Locate the cell with the specified text and output its (x, y) center coordinate. 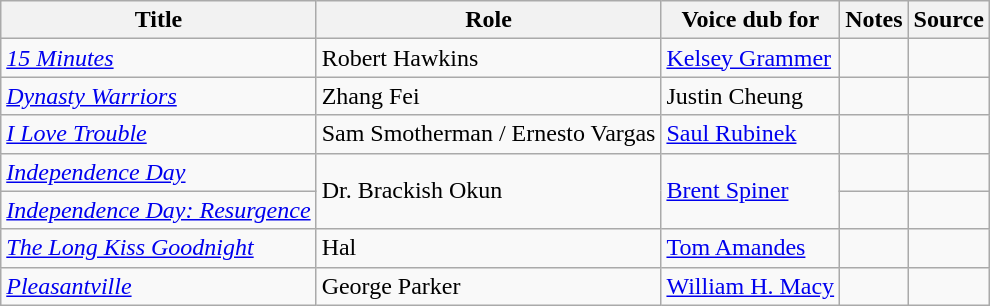
Saul Rubinek (750, 134)
Role (488, 20)
Tom Amandes (750, 248)
George Parker (488, 286)
Independence Day (158, 172)
Justin Cheung (750, 96)
Hal (488, 248)
Robert Hawkins (488, 58)
Notes (874, 20)
Zhang Fei (488, 96)
I Love Trouble (158, 134)
Independence Day: Resurgence (158, 210)
Kelsey Grammer (750, 58)
William H. Macy (750, 286)
Brent Spiner (750, 191)
Dynasty Warriors (158, 96)
The Long Kiss Goodnight (158, 248)
15 Minutes (158, 58)
Dr. Brackish Okun (488, 191)
Title (158, 20)
Pleasantville (158, 286)
Sam Smotherman / Ernesto Vargas (488, 134)
Source (948, 20)
Voice dub for (750, 20)
